Determine the (x, y) coordinate at the center of the cell enclosing the given text.  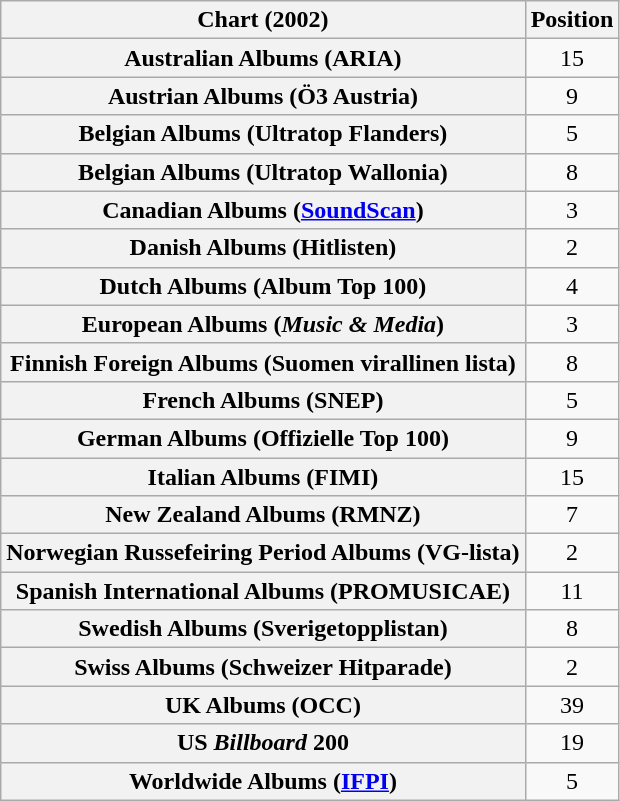
Finnish Foreign Albums (Suomen virallinen lista) (263, 362)
US Billboard 200 (263, 743)
Swiss Albums (Schweizer Hitparade) (263, 667)
Danish Albums (Hitlisten) (263, 248)
39 (572, 705)
Austrian Albums (Ö3 Austria) (263, 96)
French Albums (SNEP) (263, 400)
Chart (2002) (263, 20)
German Albums (Offizielle Top 100) (263, 438)
Belgian Albums (Ultratop Flanders) (263, 134)
Position (572, 20)
Canadian Albums (SoundScan) (263, 210)
19 (572, 743)
11 (572, 591)
4 (572, 286)
Italian Albums (FIMI) (263, 477)
7 (572, 515)
Spanish International Albums (PROMUSICAE) (263, 591)
New Zealand Albums (RMNZ) (263, 515)
Australian Albums (ARIA) (263, 58)
Swedish Albums (Sverigetopplistan) (263, 629)
European Albums (Music & Media) (263, 324)
Dutch Albums (Album Top 100) (263, 286)
Belgian Albums (Ultratop Wallonia) (263, 172)
Norwegian Russefeiring Period Albums (VG-lista) (263, 553)
Worldwide Albums (IFPI) (263, 781)
UK Albums (OCC) (263, 705)
